Find where the given text appears and provide that cell's center as [x, y] coordinate. 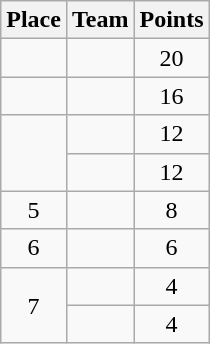
Team [100, 20]
8 [172, 210]
Place [34, 20]
16 [172, 96]
20 [172, 58]
5 [34, 210]
7 [34, 305]
Points [172, 20]
